Detect which cell encompasses the target text, then output its [x, y] center coordinate. 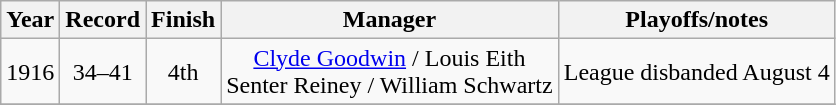
Year [30, 20]
Clyde Goodwin / Louis Eith Senter Reiney / William Schwartz [390, 72]
1916 [30, 72]
Playoffs/notes [696, 20]
Record [103, 20]
Manager [390, 20]
34–41 [103, 72]
4th [184, 72]
Finish [184, 20]
League disbanded August 4 [696, 72]
